Detect which cell encompasses the target text, then output its (x, y) center coordinate. 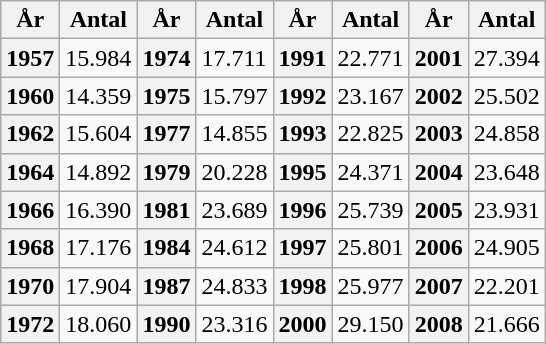
2004 (438, 172)
1962 (30, 134)
2000 (302, 324)
1974 (166, 58)
24.612 (234, 248)
22.825 (370, 134)
2001 (438, 58)
1979 (166, 172)
17.711 (234, 58)
1997 (302, 248)
25.502 (506, 96)
2002 (438, 96)
1964 (30, 172)
1998 (302, 286)
1975 (166, 96)
23.316 (234, 324)
1977 (166, 134)
1968 (30, 248)
20.228 (234, 172)
15.604 (98, 134)
15.984 (98, 58)
23.931 (506, 210)
24.858 (506, 134)
2006 (438, 248)
2007 (438, 286)
1987 (166, 286)
23.167 (370, 96)
1990 (166, 324)
1995 (302, 172)
29.150 (370, 324)
1966 (30, 210)
1984 (166, 248)
2008 (438, 324)
23.689 (234, 210)
23.648 (506, 172)
2005 (438, 210)
17.176 (98, 248)
25.977 (370, 286)
1981 (166, 210)
25.739 (370, 210)
17.904 (98, 286)
1972 (30, 324)
14.855 (234, 134)
14.892 (98, 172)
22.771 (370, 58)
1970 (30, 286)
15.797 (234, 96)
24.833 (234, 286)
2003 (438, 134)
1993 (302, 134)
1960 (30, 96)
24.371 (370, 172)
1991 (302, 58)
1996 (302, 210)
1992 (302, 96)
18.060 (98, 324)
1957 (30, 58)
22.201 (506, 286)
16.390 (98, 210)
14.359 (98, 96)
25.801 (370, 248)
24.905 (506, 248)
21.666 (506, 324)
27.394 (506, 58)
